Output the [x, y] coordinate of the center of the cell containing the given text.  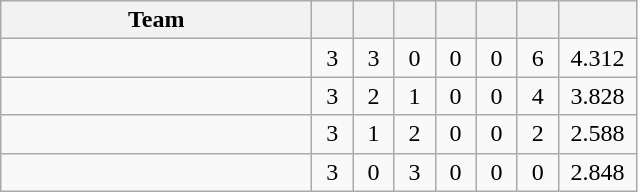
4.312 [598, 58]
6 [538, 58]
2.848 [598, 172]
4 [538, 96]
2.588 [598, 134]
Team [156, 20]
3.828 [598, 96]
